Return the [X, Y] coordinate for the center point of the cell that contains the specified text.  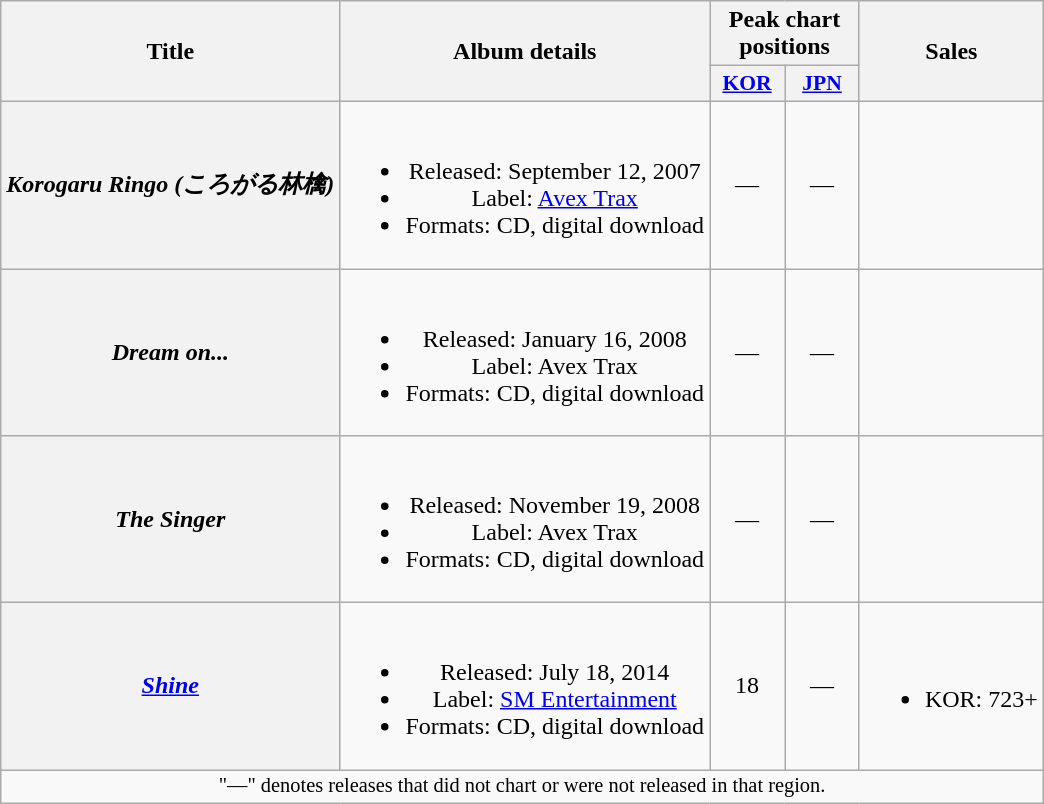
Shine [170, 686]
Sales [951, 52]
Title [170, 52]
KOR: 723+ [951, 686]
Released: July 18, 2014 Label: SM EntertainmentFormats: CD, digital download [525, 686]
Released: November 19, 2008 Label: Avex TraxFormats: CD, digital download [525, 520]
KOR [748, 84]
Korogaru Ringo (ころがる林檎) [170, 184]
The Singer [170, 520]
Album details [525, 52]
Released: September 12, 2007 Label: Avex TraxFormats: CD, digital download [525, 184]
"—" denotes releases that did not chart or were not released in that region. [522, 787]
18 [748, 686]
Peak chart positions [785, 34]
Released: January 16, 2008 Label: Avex TraxFormats: CD, digital download [525, 352]
Dream on... [170, 352]
JPN [822, 84]
